Search for the cell housing the specified text and yield its (x, y) center coordinate. 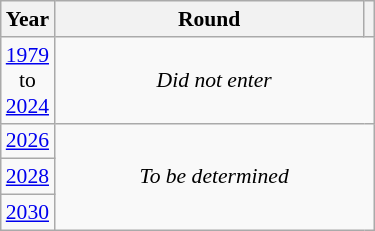
Round (209, 19)
1979to2024 (28, 80)
2030 (28, 213)
2028 (28, 177)
Did not enter (214, 80)
To be determined (214, 176)
Year (28, 19)
2026 (28, 141)
